For the text-containing cell, return its midpoint in [x, y] coordinate format. 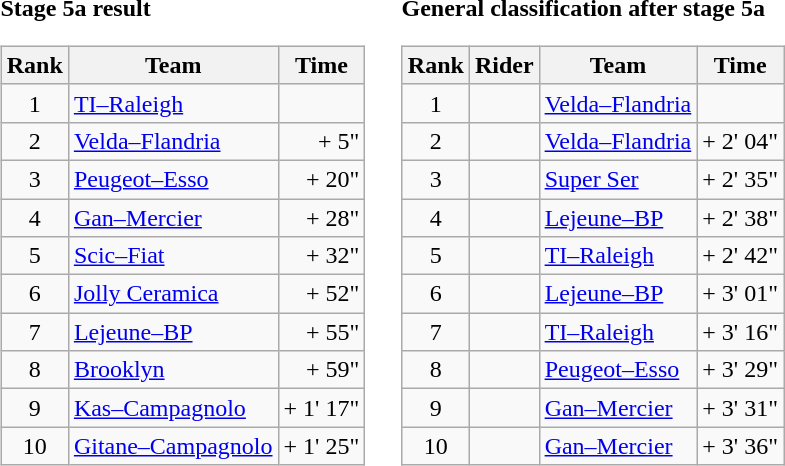
+ 3' 16" [740, 332]
Kas–Campagnolo [173, 408]
+ 2' 38" [740, 217]
+ 59" [322, 370]
+ 3' 01" [740, 294]
Brooklyn [173, 370]
+ 32" [322, 256]
+ 3' 36" [740, 446]
+ 3' 29" [740, 370]
Jolly Ceramica [173, 294]
+ 1' 17" [322, 408]
+ 28" [322, 217]
Gitane–Campagnolo [173, 446]
+ 2' 04" [740, 141]
Super Ser [618, 179]
+ 2' 42" [740, 256]
Rider [504, 65]
+ 20" [322, 179]
+ 5" [322, 141]
+ 2' 35" [740, 179]
+ 1' 25" [322, 446]
+ 55" [322, 332]
Scic–Fiat [173, 256]
+ 3' 31" [740, 408]
+ 52" [322, 294]
